Identify which cell holds the provided text, then report its [x, y] central coordinate. 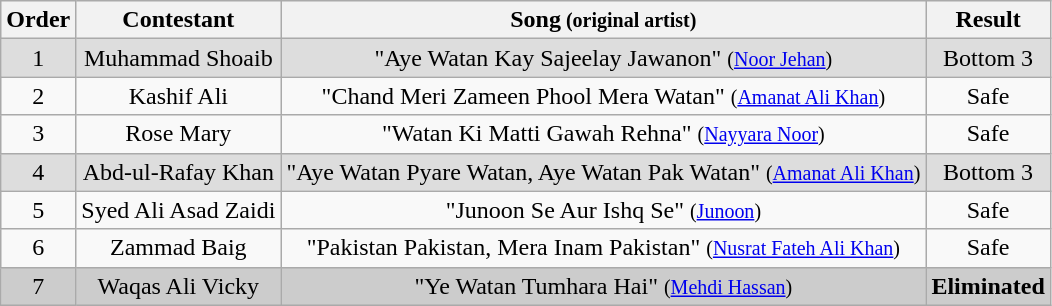
7 [38, 286]
"Pakistan Pakistan, Mera Inam Pakistan" (Nusrat Fateh Ali Khan) [604, 248]
4 [38, 172]
Rose Mary [178, 134]
Result [988, 20]
Waqas Ali Vicky [178, 286]
3 [38, 134]
"Watan Ki Matti Gawah Rehna" (Nayyara Noor) [604, 134]
2 [38, 96]
Order [38, 20]
Muhammad Shoaib [178, 58]
Eliminated [988, 286]
6 [38, 248]
Abd-ul-Rafay Khan [178, 172]
Kashif Ali [178, 96]
Contestant [178, 20]
"Chand Meri Zameen Phool Mera Watan" (Amanat Ali Khan) [604, 96]
"Aye Watan Pyare Watan, Aye Watan Pak Watan" (Amanat Ali Khan) [604, 172]
"Aye Watan Kay Sajeelay Jawanon" (Noor Jehan) [604, 58]
"Ye Watan Tumhara Hai" (Mehdi Hassan) [604, 286]
"Junoon Se Aur Ishq Se" (Junoon) [604, 210]
Song (original artist) [604, 20]
5 [38, 210]
1 [38, 58]
Syed Ali Asad Zaidi [178, 210]
Zammad Baig [178, 248]
